Capture the cell that displays the provided text and extract its [X, Y] central coordinate. 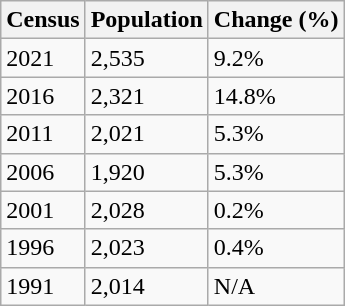
Change (%) [276, 20]
2,321 [146, 96]
14.8% [276, 96]
2,021 [146, 134]
2,535 [146, 58]
2021 [43, 58]
2,028 [146, 210]
N/A [276, 286]
2006 [43, 172]
1,920 [146, 172]
9.2% [276, 58]
Census [43, 20]
1991 [43, 286]
2016 [43, 96]
0.4% [276, 248]
Population [146, 20]
2,014 [146, 286]
2011 [43, 134]
0.2% [276, 210]
2,023 [146, 248]
2001 [43, 210]
1996 [43, 248]
